For the text-containing cell, return its midpoint in [X, Y] coordinate format. 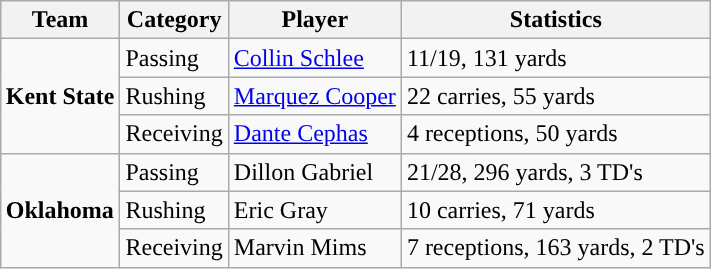
Collin Schlee [314, 58]
11/19, 131 yards [556, 58]
22 carries, 55 yards [556, 96]
10 carries, 71 yards [556, 210]
Team [60, 20]
Player [314, 20]
Eric Gray [314, 210]
Category [174, 20]
4 receptions, 50 yards [556, 134]
7 receptions, 163 yards, 2 TD's [556, 248]
Oklahoma [60, 210]
Statistics [556, 20]
21/28, 296 yards, 3 TD's [556, 172]
Dillon Gabriel [314, 172]
Dante Cephas [314, 134]
Kent State [60, 96]
Marvin Mims [314, 248]
Marquez Cooper [314, 96]
